Determine the [X, Y] coordinate at the center of the cell enclosing the given text.  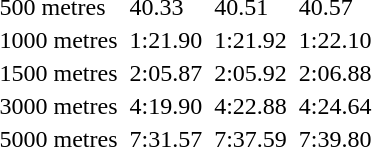
1:21.90 [166, 40]
2:05.87 [166, 73]
1:21.92 [251, 40]
4:19.90 [166, 106]
4:22.88 [251, 106]
2:05.92 [251, 73]
